Pinpoint the cell where the given text exists, returning its (X, Y) midpoint coordinate. 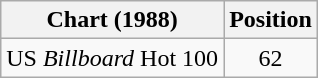
Chart (1988) (112, 20)
62 (271, 58)
US Billboard Hot 100 (112, 58)
Position (271, 20)
